Locate the cell with the specified text and output its [x, y] center coordinate. 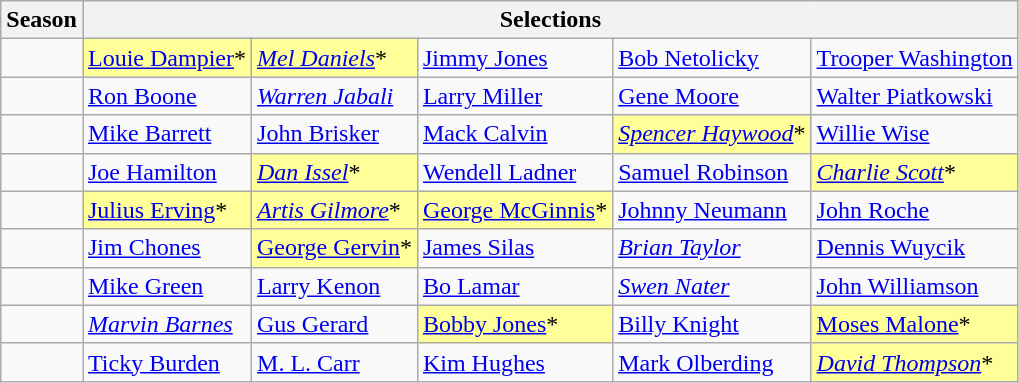
Brian Taylor [712, 248]
Johnny Neumann [712, 210]
Joe Hamilton [166, 172]
John Williamson [914, 286]
David Thompson* [914, 362]
Trooper Washington [914, 58]
Bob Netolicky [712, 58]
Larry Kenon [335, 286]
Ron Boone [166, 96]
Mack Calvin [514, 134]
Ticky Burden [166, 362]
Mel Daniels* [335, 58]
Bobby Jones* [514, 324]
Charlie Scott* [914, 172]
Willie Wise [914, 134]
Jim Chones [166, 248]
Mike Green [166, 286]
George Gervin* [335, 248]
Dan Issel* [335, 172]
Walter Piatkowski [914, 96]
Billy Knight [712, 324]
M. L. Carr [335, 362]
Samuel Robinson [712, 172]
Louie Dampier* [166, 58]
Mike Barrett [166, 134]
Gus Gerard [335, 324]
Mark Olberding [712, 362]
John Roche [914, 210]
George McGinnis* [514, 210]
Dennis Wuycik [914, 248]
Warren Jabali [335, 96]
Season [42, 20]
Moses Malone* [914, 324]
Larry Miller [514, 96]
Gene Moore [712, 96]
Julius Erving* [166, 210]
Wendell Ladner [514, 172]
Selections [550, 20]
Swen Nater [712, 286]
Bo Lamar [514, 286]
John Brisker [335, 134]
Marvin Barnes [166, 324]
Artis Gilmore* [335, 210]
Kim Hughes [514, 362]
Spencer Haywood* [712, 134]
Jimmy Jones [514, 58]
James Silas [514, 248]
